Output the (x, y) coordinate of the center of the cell containing the given text.  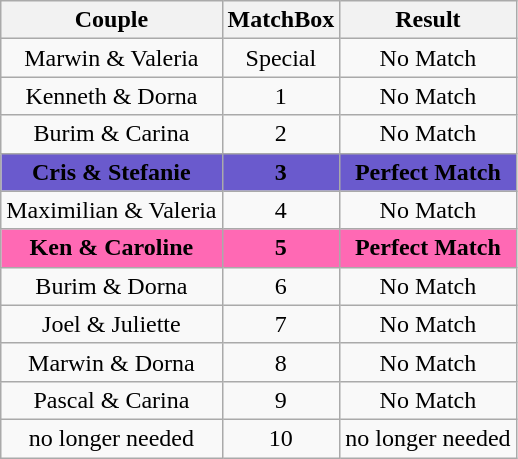
4 (281, 210)
Cris & Stefanie (112, 172)
8 (281, 362)
Burim & Dorna (112, 286)
7 (281, 324)
Result (428, 20)
3 (281, 172)
2 (281, 134)
6 (281, 286)
9 (281, 400)
Marwin & Dorna (112, 362)
Kenneth & Dorna (112, 96)
10 (281, 438)
MatchBox (281, 20)
Special (281, 58)
Marwin & Valeria (112, 58)
5 (281, 248)
Couple (112, 20)
Burim & Carina (112, 134)
1 (281, 96)
Ken & Caroline (112, 248)
Pascal & Carina (112, 400)
Maximilian & Valeria (112, 210)
Joel & Juliette (112, 324)
